Output the (X, Y) coordinate of the center of the cell containing the given text.  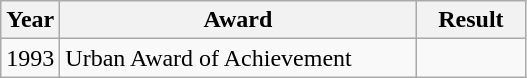
1993 (30, 58)
Year (30, 20)
Urban Award of Achievement (238, 58)
Result (471, 20)
Award (238, 20)
